Determine the [X, Y] coordinate at the center of the cell enclosing the given text.  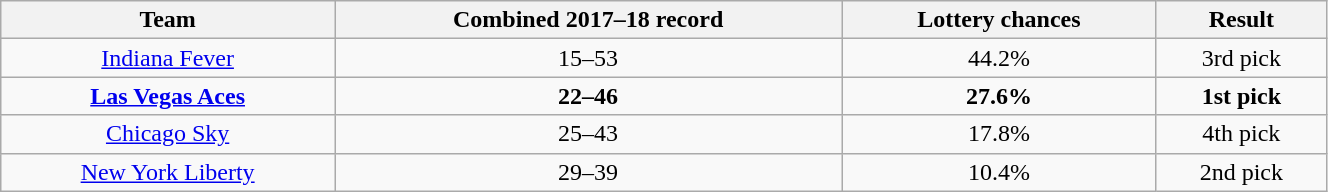
27.6% [999, 96]
Team [168, 20]
22–46 [588, 96]
Lottery chances [999, 20]
3rd pick [1241, 58]
4th pick [1241, 134]
15–53 [588, 58]
29–39 [588, 172]
10.4% [999, 172]
Indiana Fever [168, 58]
1st pick [1241, 96]
25–43 [588, 134]
Las Vegas Aces [168, 96]
New York Liberty [168, 172]
44.2% [999, 58]
Combined 2017–18 record [588, 20]
2nd pick [1241, 172]
Result [1241, 20]
Chicago Sky [168, 134]
17.8% [999, 134]
